Scan for the cell matching the given text and deliver its [X, Y] coordinate at center. 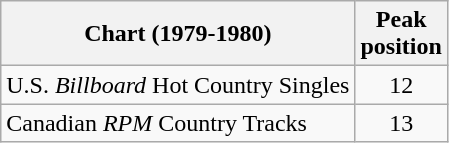
Canadian RPM Country Tracks [178, 123]
12 [401, 85]
Peakposition [401, 34]
Chart (1979-1980) [178, 34]
13 [401, 123]
U.S. Billboard Hot Country Singles [178, 85]
